Return [x, y] of the center of cell containing provided text 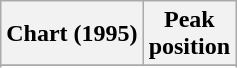
Peakposition [189, 34]
Chart (1995) [72, 34]
